Return [X, Y] of the center of cell containing provided text 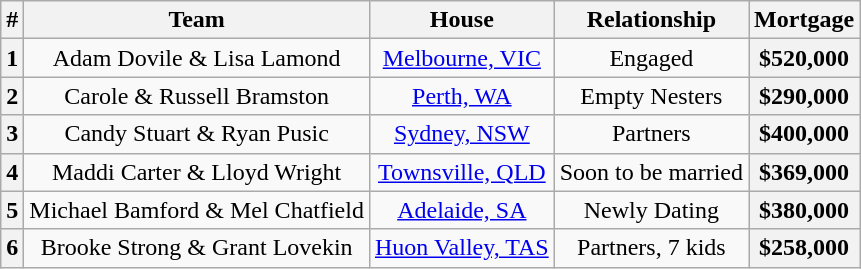
$400,000 [804, 134]
# [12, 20]
1 [12, 58]
Huon Valley, TAS [462, 248]
Candy Stuart & Ryan Pusic [197, 134]
3 [12, 134]
Engaged [651, 58]
$258,000 [804, 248]
Perth, WA [462, 96]
Sydney, NSW [462, 134]
Partners [651, 134]
$380,000 [804, 210]
Empty Nesters [651, 96]
Michael Bamford & Mel Chatfield [197, 210]
$520,000 [804, 58]
Adam Dovile & Lisa Lamond [197, 58]
Team [197, 20]
Soon to be married [651, 172]
Adelaide, SA [462, 210]
Relationship [651, 20]
Mortgage [804, 20]
Partners, 7 kids [651, 248]
Newly Dating [651, 210]
Carole & Russell Bramston [197, 96]
4 [12, 172]
Townsville, QLD [462, 172]
5 [12, 210]
Brooke Strong & Grant Lovekin [197, 248]
$290,000 [804, 96]
$369,000 [804, 172]
6 [12, 248]
Maddi Carter & Lloyd Wright [197, 172]
Melbourne, VIC [462, 58]
House [462, 20]
2 [12, 96]
